Pinpoint the cell where the given text exists, returning its (X, Y) midpoint coordinate. 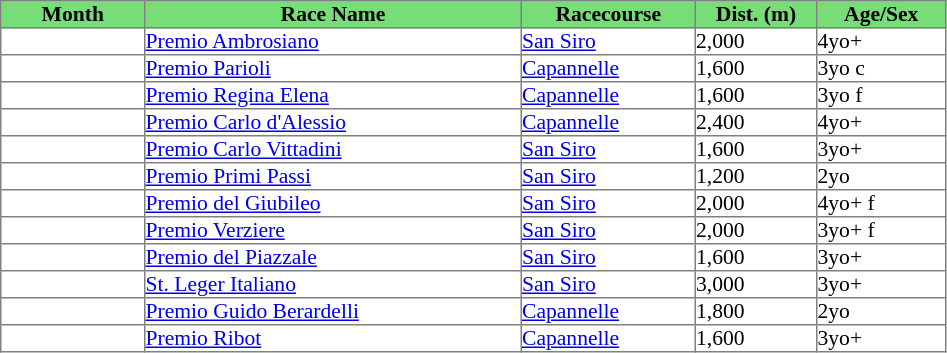
Premio Verziere (333, 230)
Month (73, 14)
Premio Parioli (333, 68)
Premio Primi Passi (333, 176)
2,400 (756, 122)
3yo f (882, 96)
1,200 (756, 176)
St. Leger Italiano (333, 284)
Racecourse (608, 14)
Premio Ribot (333, 338)
Premio Carlo Vittadini (333, 150)
Premio del Giubileo (333, 204)
Premio Guido Berardelli (333, 312)
Dist. (m) (756, 14)
Race Name (333, 14)
Age/Sex (882, 14)
3,000 (756, 284)
3yo c (882, 68)
Premio del Piazzale (333, 258)
4yo+ f (882, 204)
Premio Ambrosiano (333, 42)
Premio Regina Elena (333, 96)
Premio Carlo d'Alessio (333, 122)
1,800 (756, 312)
3yo+ f (882, 230)
